Search for the cell housing the specified text and yield its (x, y) center coordinate. 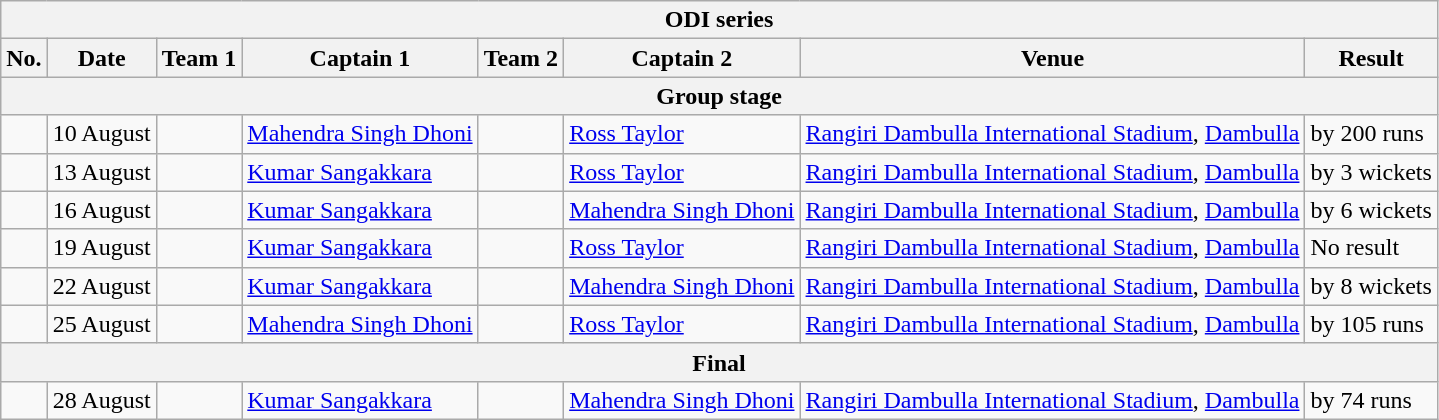
ODI series (720, 20)
by 6 wickets (1371, 210)
Captain 1 (360, 58)
22 August (102, 286)
Date (102, 58)
Team 2 (521, 58)
25 August (102, 324)
Captain 2 (682, 58)
10 August (102, 134)
Final (720, 362)
28 August (102, 400)
16 August (102, 210)
No result (1371, 248)
by 200 runs (1371, 134)
by 105 runs (1371, 324)
by 8 wickets (1371, 286)
Venue (1052, 58)
by 3 wickets (1371, 172)
Result (1371, 58)
Group stage (720, 96)
by 74 runs (1371, 400)
Team 1 (199, 58)
13 August (102, 172)
No. (24, 58)
19 August (102, 248)
